Pinpoint the cell where the given text exists, returning its (X, Y) midpoint coordinate. 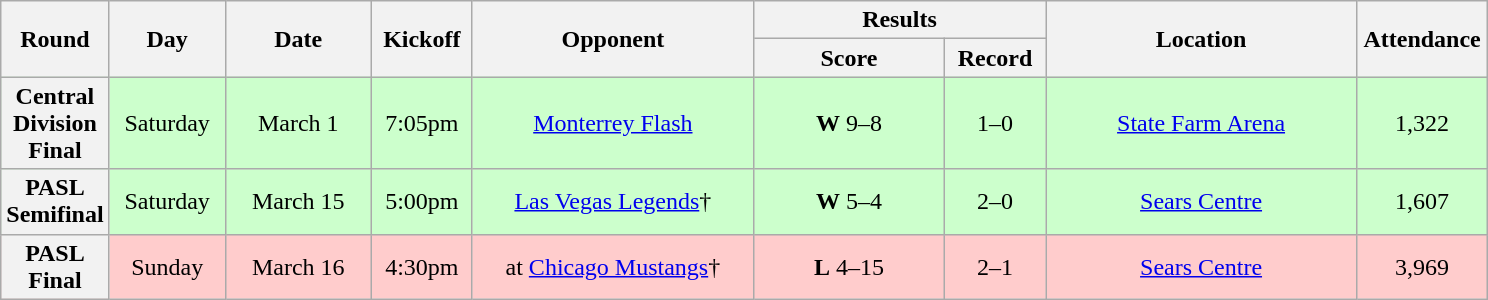
5:00pm (422, 202)
PASL Final (55, 266)
4:30pm (422, 266)
1,322 (1422, 123)
Date (298, 39)
Day (167, 39)
2–0 (994, 202)
1–0 (994, 123)
Results (899, 20)
W 5–4 (848, 202)
PASL Semifinal (55, 202)
Sunday (167, 266)
Attendance (1422, 39)
L 4–15 (848, 266)
Monterrey Flash (612, 123)
Location (1202, 39)
Score (848, 58)
Kickoff (422, 39)
1,607 (1422, 202)
W 9–8 (848, 123)
at Chicago Mustangs† (612, 266)
3,969 (1422, 266)
March 15 (298, 202)
State Farm Arena (1202, 123)
Record (994, 58)
Opponent (612, 39)
Round (55, 39)
Central Division Final (55, 123)
2–1 (994, 266)
Las Vegas Legends† (612, 202)
March 1 (298, 123)
March 16 (298, 266)
7:05pm (422, 123)
